Extract the [X, Y] coordinate from the center of the cell holding the provided text.  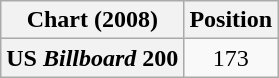
173 [231, 58]
US Billboard 200 [92, 58]
Chart (2008) [92, 20]
Position [231, 20]
